Scan for the cell matching the given text and deliver its [X, Y] coordinate at center. 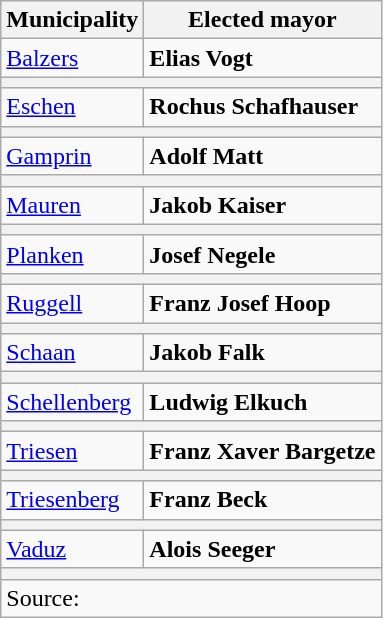
Jakob Falk [262, 353]
Schaan [72, 353]
Gamprin [72, 156]
Ruggell [72, 303]
Josef Negele [262, 254]
Franz Xaver Bargetze [262, 451]
Jakob Kaiser [262, 205]
Source: [191, 598]
Balzers [72, 58]
Triesenberg [72, 500]
Franz Josef Hoop [262, 303]
Municipality [72, 20]
Alois Seeger [262, 549]
Adolf Matt [262, 156]
Elected mayor [262, 20]
Vaduz [72, 549]
Ludwig Elkuch [262, 402]
Schellenberg [72, 402]
Planken [72, 254]
Triesen [72, 451]
Rochus Schafhauser [262, 107]
Franz Beck [262, 500]
Mauren [72, 205]
Elias Vogt [262, 58]
Eschen [72, 107]
